Extract the (X, Y) coordinate from the center of the cell holding the provided text.  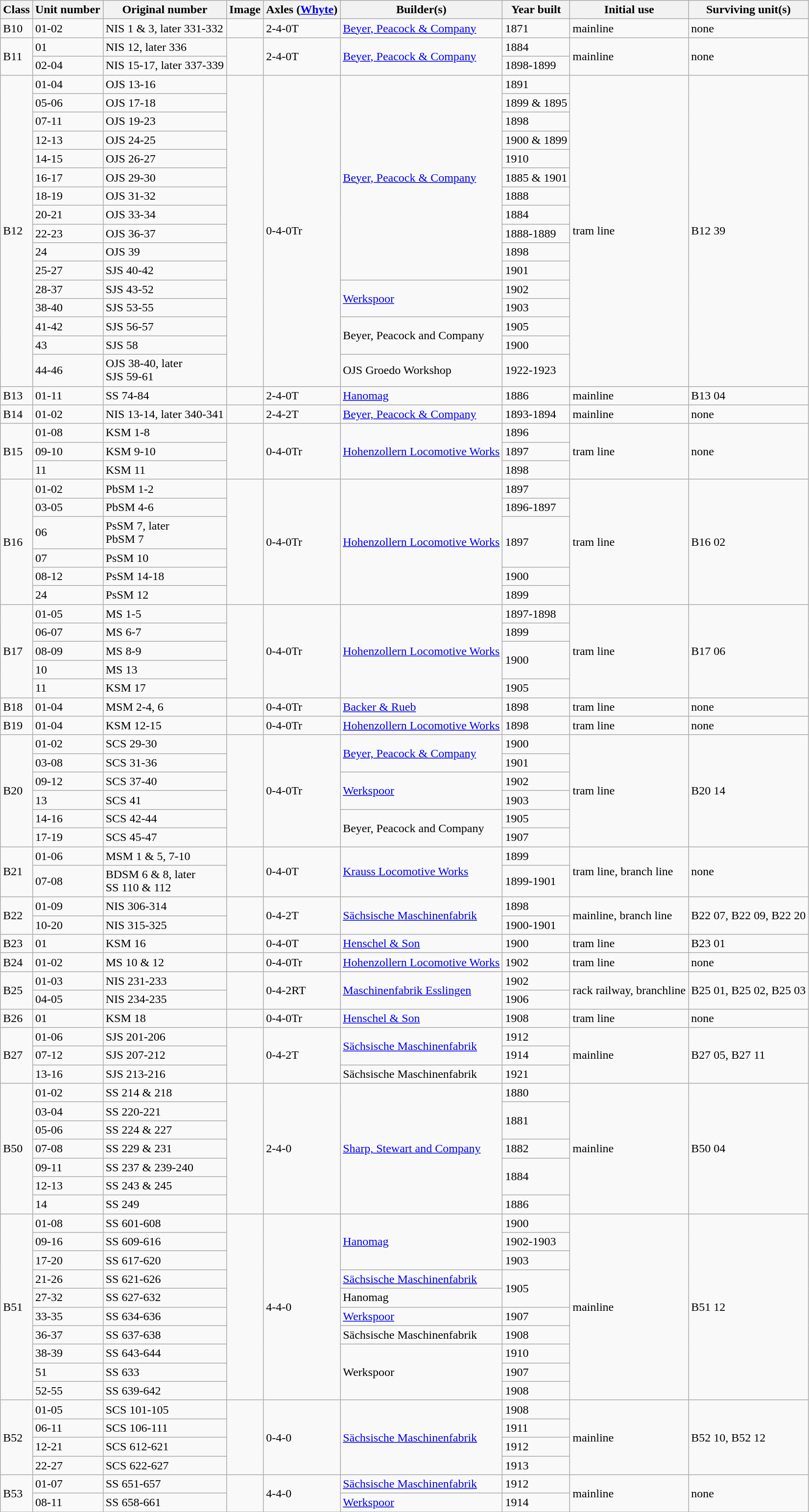
SCS 106-111 (165, 1428)
B50 (17, 1148)
08-11 (68, 1503)
NIS 315-325 (165, 925)
PbSM 4-6 (165, 507)
SJS 207-212 (165, 1055)
OJS 31-32 (165, 196)
Krauss Locomotive Works (421, 872)
SS 229 & 231 (165, 1148)
MSM 2-4, 6 (165, 707)
PsSM 7, laterPbSM 7 (165, 533)
38-40 (68, 308)
KSM 16 (165, 944)
1893-1894 (536, 414)
Unit number (68, 10)
OJS 33-34 (165, 214)
B12 (17, 231)
PsSM 10 (165, 558)
03-04 (68, 1111)
Surviving unit(s) (748, 10)
07-12 (68, 1055)
09-10 (68, 451)
1899-1901 (536, 881)
SCS 45-47 (165, 837)
NIS 15-17, later 337-339 (165, 66)
1882 (536, 1148)
1898-1899 (536, 66)
B25 (17, 990)
B53 (17, 1493)
SS 224 & 227 (165, 1130)
PbSM 1-2 (165, 488)
14 (68, 1205)
51 (68, 1372)
Maschinenfabrik Esslingen (421, 990)
B12 39 (748, 231)
SCS 37-40 (165, 781)
MS 13 (165, 670)
B52 (17, 1437)
09-16 (68, 1242)
01-09 (68, 907)
06 (68, 533)
02-04 (68, 66)
Original number (165, 10)
NIS 231-233 (165, 981)
1900 & 1899 (536, 140)
SS 633 (165, 1372)
KSM 1-8 (165, 433)
03-08 (68, 763)
SS 243 & 245 (165, 1186)
SS 249 (165, 1205)
SS 601-608 (165, 1223)
Class (17, 10)
03-05 (68, 507)
SS 609-616 (165, 1242)
Year built (536, 10)
SS 643-644 (165, 1353)
0-4-0 (302, 1437)
OJS Groedo Workshop (421, 370)
1880 (536, 1093)
SS 237 & 239-240 (165, 1167)
KSM 18 (165, 1018)
1888-1889 (536, 233)
43 (68, 345)
Backer & Rueb (421, 707)
09-11 (68, 1167)
B25 01, B25 02, B25 03 (748, 990)
1899 & 1895 (536, 103)
SCS 622-627 (165, 1465)
MS 8-9 (165, 651)
1896 (536, 433)
12-21 (68, 1446)
SCS 612-621 (165, 1446)
B23 01 (748, 944)
1888 (536, 196)
tram line, branch line (629, 872)
SCS 31-36 (165, 763)
SCS 29-30 (165, 744)
SS 637-638 (165, 1335)
16-17 (68, 177)
17-20 (68, 1260)
20-21 (68, 214)
SJS 56-57 (165, 326)
1913 (536, 1465)
SS 639-642 (165, 1391)
B16 02 (748, 541)
18-19 (68, 196)
25-27 (68, 271)
MSM 1 & 5, 7-10 (165, 856)
1891 (536, 84)
B13 (17, 395)
01-07 (68, 1484)
SS 214 & 218 (165, 1093)
1871 (536, 28)
B18 (17, 707)
KSM 17 (165, 688)
1881 (536, 1120)
B27 (17, 1055)
07-11 (68, 121)
1921 (536, 1074)
B11 (17, 56)
B22 (17, 916)
OJS 19-23 (165, 121)
SS 658-661 (165, 1503)
SJS 53-55 (165, 308)
44-46 (68, 370)
mainline, branch line (629, 916)
NIS 12, later 336 (165, 47)
SS 634-636 (165, 1316)
B19 (17, 725)
21-26 (68, 1279)
SS 617-620 (165, 1260)
SS 74-84 (165, 395)
NIS 234-235 (165, 1000)
1885 & 1901 (536, 177)
SJS 201-206 (165, 1037)
B10 (17, 28)
B26 (17, 1018)
KSM 9-10 (165, 451)
B20 (17, 791)
1902-1903 (536, 1242)
06-07 (68, 632)
NIS 1 & 3, later 331-332 (165, 28)
B51 12 (748, 1307)
KSM 12-15 (165, 725)
10 (68, 670)
33-35 (68, 1316)
BDSM 6 & 8, laterSS 110 & 112 (165, 881)
01-11 (68, 395)
SJS 43-52 (165, 289)
07 (68, 558)
38-39 (68, 1353)
0-4-2RT (302, 990)
B16 (17, 541)
13-16 (68, 1074)
OJS 24-25 (165, 140)
2-4-0 (302, 1148)
Builder(s) (421, 10)
SCS 42-44 (165, 818)
SS 651-657 (165, 1484)
27-32 (68, 1298)
Axles (Whyte) (302, 10)
SCS 101-105 (165, 1409)
MS 6-7 (165, 632)
OJS 29-30 (165, 177)
OJS 39 (165, 252)
17-19 (68, 837)
B24 (17, 962)
SCS 41 (165, 800)
B17 (17, 651)
SS 220-221 (165, 1111)
13 (68, 800)
NIS 306-314 (165, 907)
01-03 (68, 981)
04-05 (68, 1000)
B20 14 (748, 791)
B23 (17, 944)
B27 05, B27 11 (748, 1055)
22-23 (68, 233)
08-12 (68, 577)
OJS 36-37 (165, 233)
1900-1901 (536, 925)
SJS 213-216 (165, 1074)
1911 (536, 1428)
SS 627-632 (165, 1298)
09-12 (68, 781)
B52 10, B52 12 (748, 1437)
OJS 17-18 (165, 103)
B22 07, B22 09, B22 20 (748, 916)
MS 1-5 (165, 614)
1896-1897 (536, 507)
1922-1923 (536, 370)
B17 06 (748, 651)
28-37 (68, 289)
rack railway, branchline (629, 990)
06-11 (68, 1428)
Image (245, 10)
1906 (536, 1000)
41-42 (68, 326)
PsSM 12 (165, 595)
52-55 (68, 1391)
10-20 (68, 925)
1897-1898 (536, 614)
B50 04 (748, 1148)
14-16 (68, 818)
Sharp, Stewart and Company (421, 1148)
08-09 (68, 651)
2-4-2T (302, 414)
SJS 58 (165, 345)
KSM 11 (165, 470)
PsSM 14-18 (165, 577)
NIS 13-14, later 340-341 (165, 414)
B15 (17, 451)
MS 10 & 12 (165, 962)
22-27 (68, 1465)
SS 621-626 (165, 1279)
SJS 40-42 (165, 271)
OJS 13-16 (165, 84)
Initial use (629, 10)
OJS 38-40, laterSJS 59-61 (165, 370)
B14 (17, 414)
B21 (17, 872)
B13 04 (748, 395)
14-15 (68, 159)
OJS 26-27 (165, 159)
36-37 (68, 1335)
B51 (17, 1307)
